Locate the cell with the specified text and output its (X, Y) center coordinate. 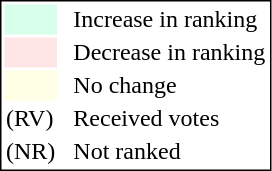
(RV) (30, 119)
Decrease in ranking (170, 53)
(NR) (30, 151)
Not ranked (170, 151)
No change (170, 85)
Increase in ranking (170, 19)
Received votes (170, 119)
